Output the (X, Y) coordinate of the center of the cell containing the given text.  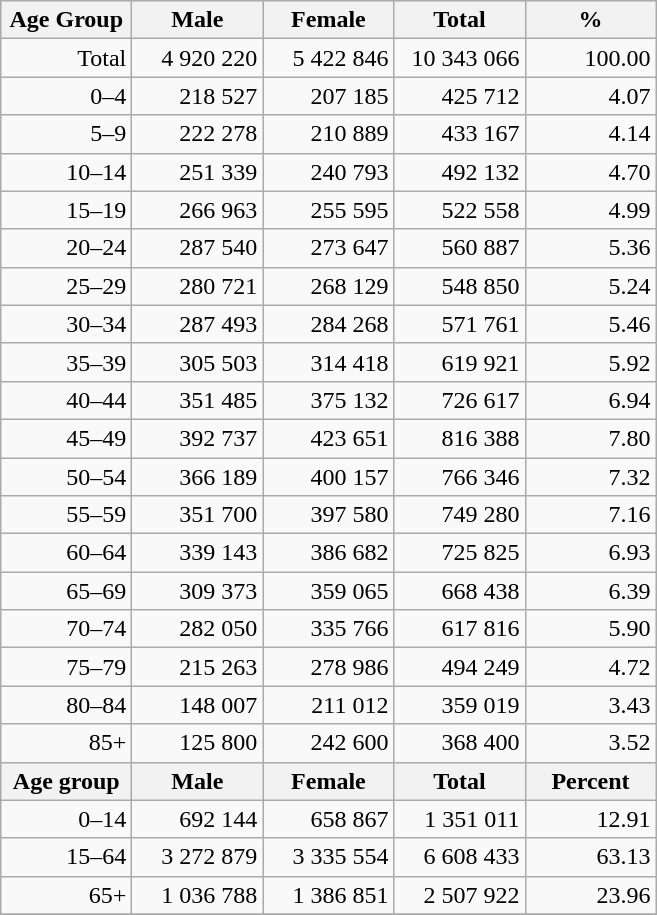
668 438 (460, 591)
5.46 (590, 324)
0–14 (66, 819)
40–44 (66, 400)
63.13 (590, 857)
492 132 (460, 172)
15–64 (66, 857)
100.00 (590, 58)
4.70 (590, 172)
3.52 (590, 743)
397 580 (328, 515)
386 682 (328, 553)
5.90 (590, 629)
6.94 (590, 400)
280 721 (198, 286)
392 737 (198, 438)
284 268 (328, 324)
368 400 (460, 743)
287 493 (198, 324)
7.16 (590, 515)
351 485 (198, 400)
240 793 (328, 172)
400 157 (328, 477)
359 065 (328, 591)
5.24 (590, 286)
20–24 (66, 248)
215 263 (198, 667)
548 850 (460, 286)
3 272 879 (198, 857)
6.39 (590, 591)
2 507 922 (460, 895)
211 012 (328, 705)
1 351 011 (460, 819)
375 132 (328, 400)
125 800 (198, 743)
Age group (66, 781)
273 647 (328, 248)
65–69 (66, 591)
423 651 (328, 438)
218 527 (198, 96)
15–19 (66, 210)
0–4 (66, 96)
222 278 (198, 134)
433 167 (460, 134)
45–49 (66, 438)
658 867 (328, 819)
7.32 (590, 477)
3.43 (590, 705)
4.72 (590, 667)
Age Group (66, 20)
255 595 (328, 210)
335 766 (328, 629)
242 600 (328, 743)
282 050 (198, 629)
6 608 433 (460, 857)
148 007 (198, 705)
75–79 (66, 667)
425 712 (460, 96)
5.36 (590, 248)
494 249 (460, 667)
30–34 (66, 324)
35–39 (66, 362)
207 185 (328, 96)
% (590, 20)
725 825 (460, 553)
619 921 (460, 362)
278 986 (328, 667)
251 339 (198, 172)
6.93 (590, 553)
3 335 554 (328, 857)
12.91 (590, 819)
749 280 (460, 515)
10 343 066 (460, 58)
10–14 (66, 172)
314 418 (328, 362)
351 700 (198, 515)
339 143 (198, 553)
617 816 (460, 629)
65+ (66, 895)
571 761 (460, 324)
23.96 (590, 895)
766 346 (460, 477)
Percent (590, 781)
4.14 (590, 134)
70–74 (66, 629)
359 019 (460, 705)
305 503 (198, 362)
55–59 (66, 515)
4.99 (590, 210)
4.07 (590, 96)
560 887 (460, 248)
5.92 (590, 362)
1 386 851 (328, 895)
5–9 (66, 134)
366 189 (198, 477)
50–54 (66, 477)
7.80 (590, 438)
816 388 (460, 438)
726 617 (460, 400)
210 889 (328, 134)
268 129 (328, 286)
25–29 (66, 286)
522 558 (460, 210)
5 422 846 (328, 58)
1 036 788 (198, 895)
4 920 220 (198, 58)
266 963 (198, 210)
692 144 (198, 819)
60–64 (66, 553)
287 540 (198, 248)
80–84 (66, 705)
85+ (66, 743)
309 373 (198, 591)
